Scan for the cell matching the given text and deliver its (X, Y) coordinate at center. 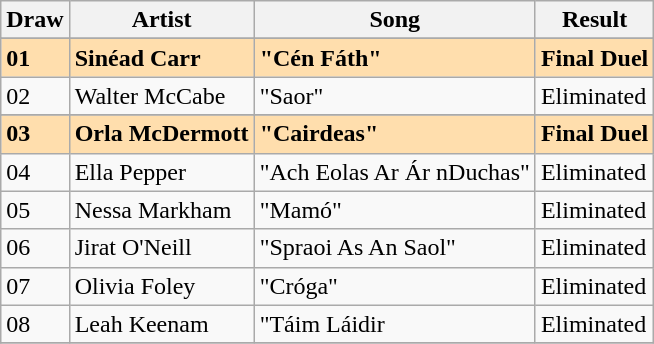
"Cairdeas" (394, 134)
"Táim Láidir (394, 324)
"Mamó" (394, 210)
Nessa Markham (162, 210)
"Cén Fáth" (394, 58)
Walter McCabe (162, 96)
Sinéad Carr (162, 58)
"Saor" (394, 96)
Draw (35, 20)
Result (594, 20)
06 (35, 248)
04 (35, 172)
02 (35, 96)
Jirat O'Neill (162, 248)
07 (35, 286)
Artist (162, 20)
Song (394, 20)
Olivia Foley (162, 286)
08 (35, 324)
"Cróga" (394, 286)
Leah Keenam (162, 324)
Ella Pepper (162, 172)
01 (35, 58)
Orla McDermott (162, 134)
"Spraoi As An Saol" (394, 248)
"Ach Eolas Ar Ár nDuchas" (394, 172)
03 (35, 134)
05 (35, 210)
